Extract the (x, y) coordinate from the center of the cell holding the provided text.  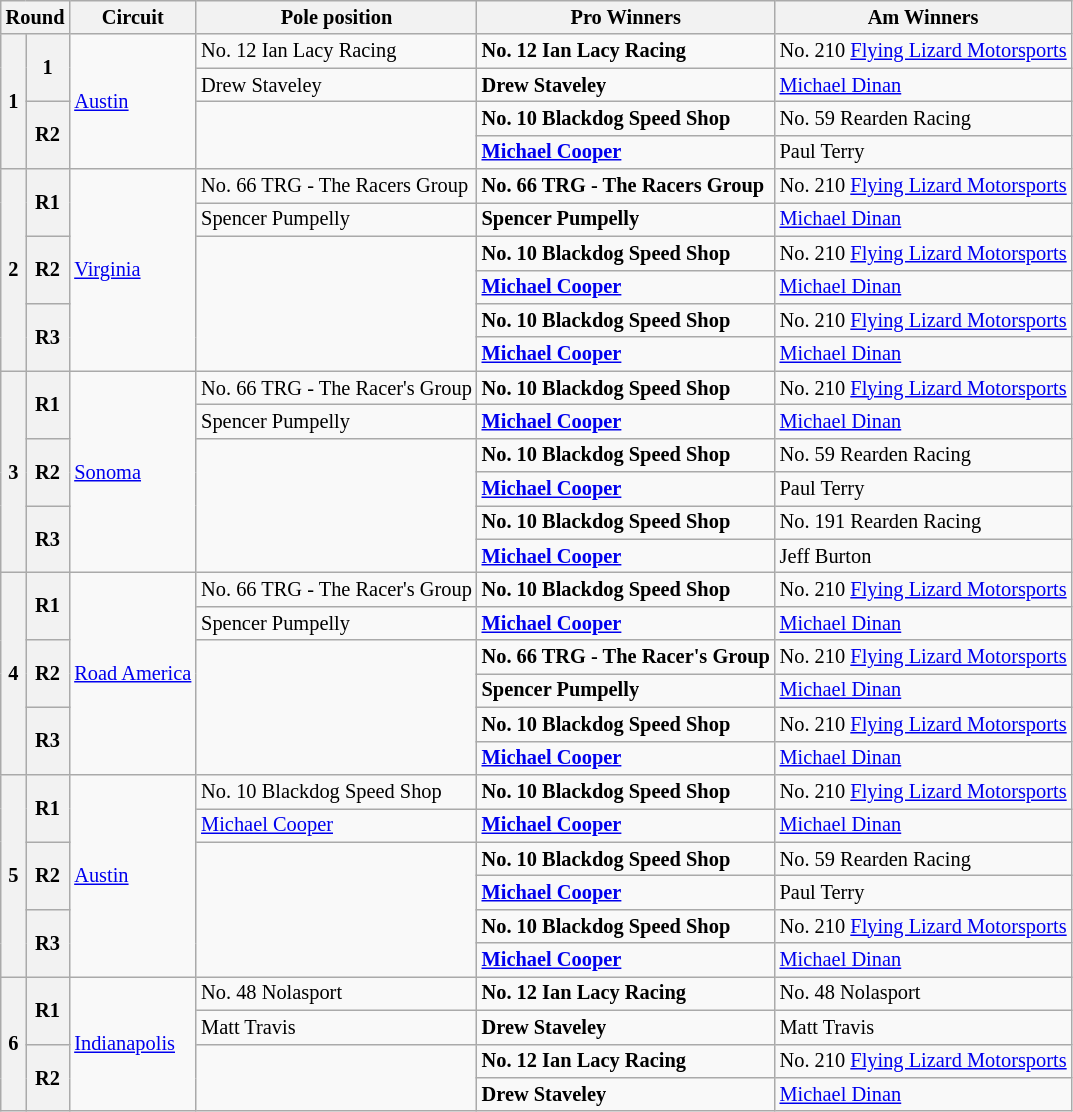
Road America (132, 673)
5 (14, 875)
No. 191 Rearden Racing (924, 522)
3 (14, 472)
Pro Winners (626, 17)
Jeff Burton (924, 556)
6 (14, 1044)
Virginia (132, 270)
Sonoma (132, 472)
Indianapolis (132, 1044)
Round (36, 17)
4 (14, 673)
Am Winners (924, 17)
Circuit (132, 17)
Pole position (336, 17)
2 (14, 270)
